Detect which cell encompasses the target text, then output its [x, y] center coordinate. 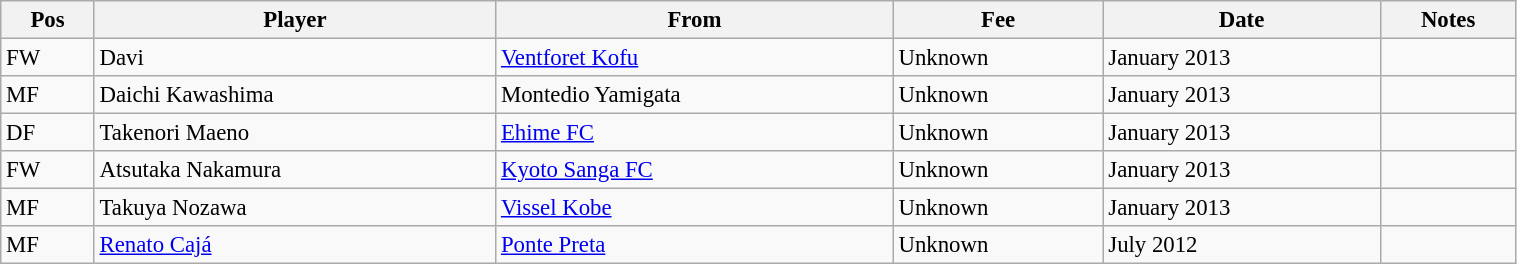
Fee [998, 20]
Ehime FC [695, 133]
Date [1242, 20]
Ventforet Kofu [695, 58]
Atsutaka Nakamura [294, 170]
July 2012 [1242, 245]
DF [48, 133]
Ponte Preta [695, 245]
Daichi Kawashima [294, 95]
Notes [1448, 20]
Pos [48, 20]
From [695, 20]
Vissel Kobe [695, 208]
Takuya Nozawa [294, 208]
Davi [294, 58]
Renato Cajá [294, 245]
Kyoto Sanga FC [695, 170]
Player [294, 20]
Takenori Maeno [294, 133]
Montedio Yamigata [695, 95]
